Identify which cell holds the provided text, then report its [X, Y] central coordinate. 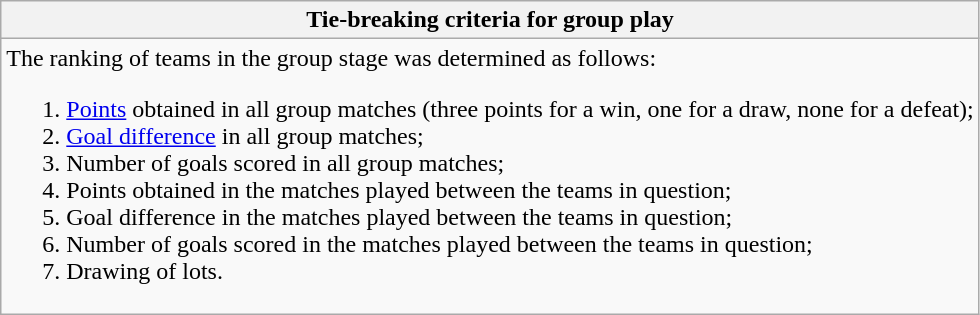
Tie-breaking criteria for group play [490, 20]
